Find where the given text appears and provide that cell's center as [X, Y] coordinate. 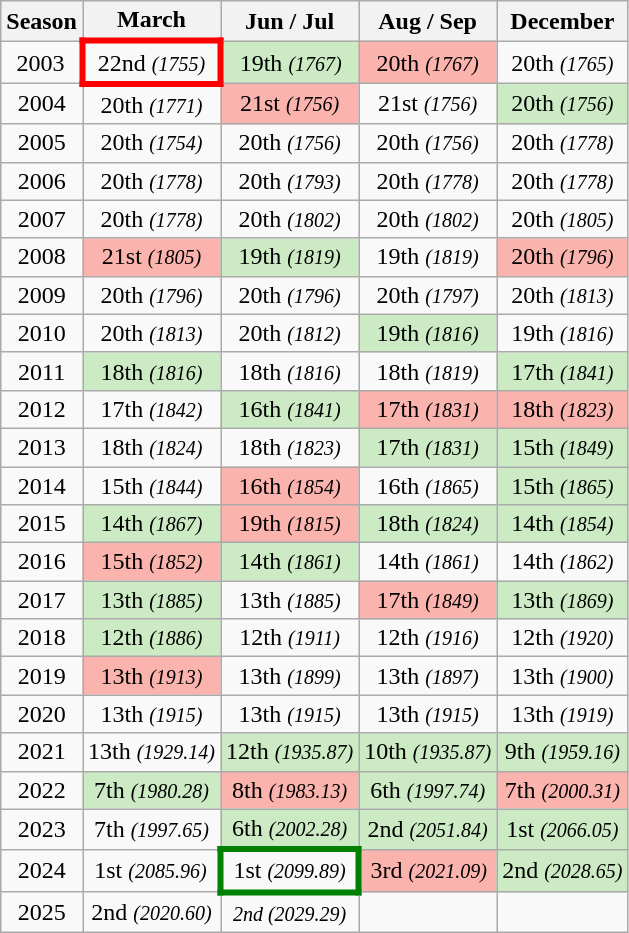
2021 [42, 752]
20th (1754) [151, 143]
2011 [42, 371]
8th (1983.13) [290, 790]
13th (1869) [562, 600]
2016 [42, 562]
Aug / Sep [428, 21]
13th (1919) [562, 714]
14th (1867) [151, 524]
2009 [42, 295]
21st (1805) [151, 257]
2017 [42, 600]
Season [42, 21]
15th (1849) [562, 447]
2018 [42, 638]
2nd (2020.60) [151, 912]
10th (1935.87) [428, 752]
2014 [42, 485]
2020 [42, 714]
15th (1865) [562, 485]
14th (1862) [562, 562]
20th (1805) [562, 219]
1st (2085.96) [151, 870]
18th (1819) [428, 371]
12th (1916) [428, 638]
7th (1997.65) [151, 829]
December [562, 21]
17th (1842) [151, 409]
2007 [42, 219]
13th (1900) [562, 676]
2012 [42, 409]
2024 [42, 870]
2nd (2051.84) [428, 829]
20th (1767) [428, 62]
22nd (1755) [151, 62]
16th (1854) [290, 485]
12th (1886) [151, 638]
13th (1897) [428, 676]
7th (2000.31) [562, 790]
12th (1935.87) [290, 752]
19th (1767) [290, 62]
12th (1911) [290, 638]
6th (1997.74) [428, 790]
15th (1852) [151, 562]
20th (1771) [151, 104]
7th (1980.28) [151, 790]
2019 [42, 676]
2004 [42, 104]
15th (1844) [151, 485]
13th (1913) [151, 676]
17th (1849) [428, 600]
2005 [42, 143]
1st (2066.05) [562, 829]
2015 [42, 524]
17th (1841) [562, 371]
2023 [42, 829]
20th (1812) [290, 333]
16th (1865) [428, 485]
March [151, 21]
2010 [42, 333]
13th (1899) [290, 676]
2nd (2028.65) [562, 870]
12th (1920) [562, 638]
2022 [42, 790]
9th (1959.16) [562, 752]
14th (1854) [562, 524]
3rd (2021.09) [428, 870]
1st (2099.89) [290, 870]
20th (1765) [562, 62]
20th (1797) [428, 295]
16th (1841) [290, 409]
2025 [42, 912]
2006 [42, 181]
6th (2002.28) [290, 829]
19th (1815) [290, 524]
2003 [42, 62]
2nd (2029.29) [290, 912]
13th (1929.14) [151, 752]
2008 [42, 257]
20th (1793) [290, 181]
Jun / Jul [290, 21]
2013 [42, 447]
